Search for the cell housing the specified text and yield its [X, Y] center coordinate. 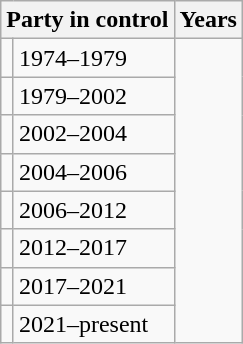
2006–2012 [94, 210]
1979–2002 [94, 96]
Years [208, 20]
2021–present [94, 324]
2002–2004 [94, 134]
2012–2017 [94, 248]
2017–2021 [94, 286]
1974–1979 [94, 58]
2004–2006 [94, 172]
Party in control [88, 20]
